Determine the (x, y) coordinate at the center of the cell enclosing the given text.  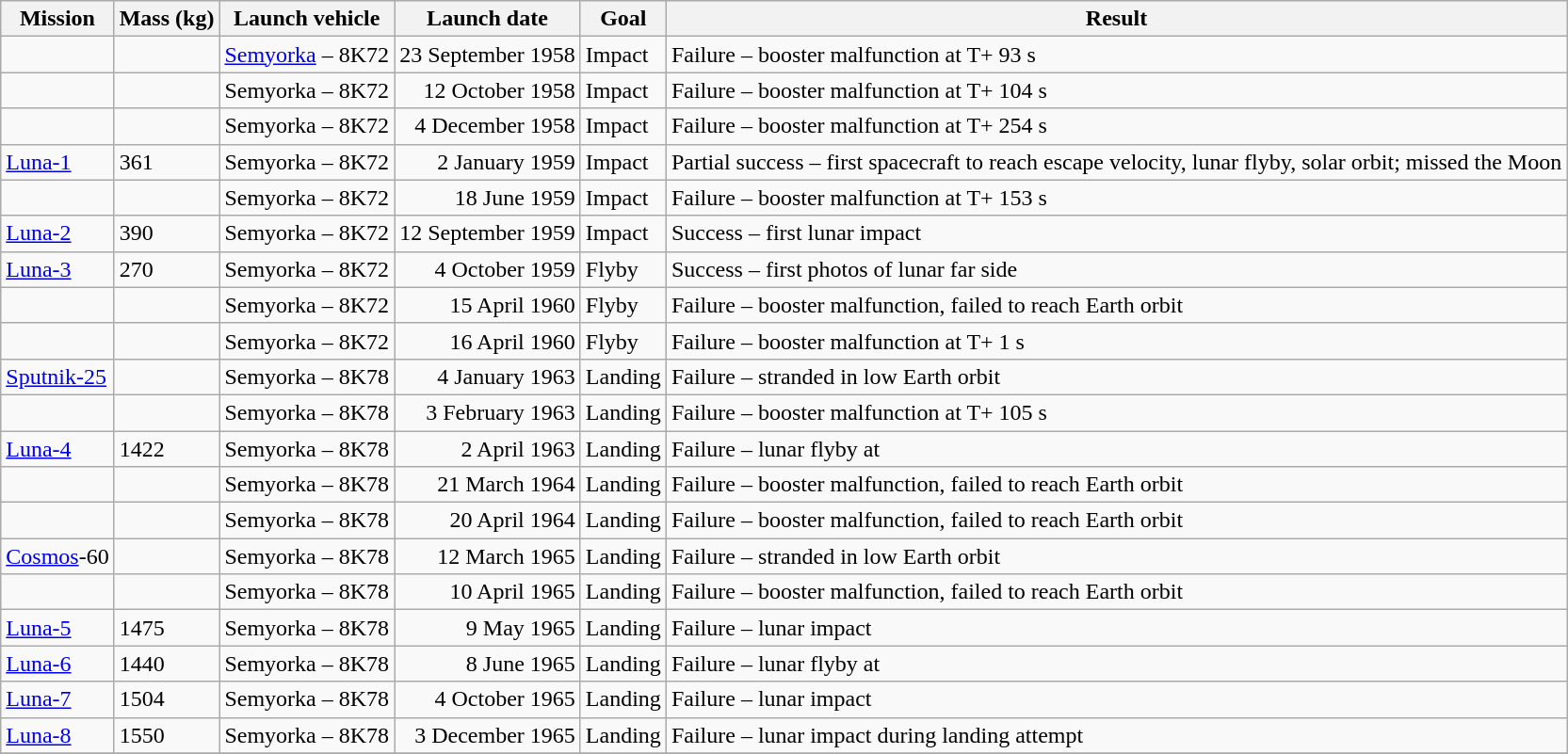
Result (1116, 19)
1422 (167, 449)
Mass (kg) (167, 19)
361 (167, 162)
Failure – lunar impact during landing attempt (1116, 735)
Luna-8 (57, 735)
4 January 1963 (488, 377)
Luna-5 (57, 628)
390 (167, 233)
4 December 1958 (488, 126)
Luna-1 (57, 162)
Luna-2 (57, 233)
3 December 1965 (488, 735)
4 October 1965 (488, 699)
Partial success – first spacecraft to reach escape velocity, lunar flyby, solar orbit; missed the Moon (1116, 162)
2 April 1963 (488, 449)
1440 (167, 664)
Success – first photos of lunar far side (1116, 269)
9 May 1965 (488, 628)
Luna-6 (57, 664)
12 September 1959 (488, 233)
10 April 1965 (488, 592)
Launch vehicle (307, 19)
Goal (623, 19)
1550 (167, 735)
18 June 1959 (488, 198)
Luna-3 (57, 269)
3 February 1963 (488, 412)
1475 (167, 628)
Failure – booster malfunction at T+ 153 s (1116, 198)
16 April 1960 (488, 341)
Cosmos-60 (57, 556)
270 (167, 269)
8 June 1965 (488, 664)
Failure – booster malfunction at T+ 105 s (1116, 412)
12 March 1965 (488, 556)
Luna-4 (57, 449)
12 October 1958 (488, 90)
2 January 1959 (488, 162)
Failure – booster malfunction at T+ 104 s (1116, 90)
Luna-7 (57, 699)
20 April 1964 (488, 521)
Failure – booster malfunction at T+ 254 s (1116, 126)
Failure – booster malfunction at T+ 93 s (1116, 55)
Mission (57, 19)
Success – first lunar impact (1116, 233)
Failure – booster malfunction at T+ 1 s (1116, 341)
4 October 1959 (488, 269)
Launch date (488, 19)
15 April 1960 (488, 305)
1504 (167, 699)
23 September 1958 (488, 55)
21 March 1964 (488, 485)
Sputnik-25 (57, 377)
